Search for the cell housing the specified text and yield its [x, y] center coordinate. 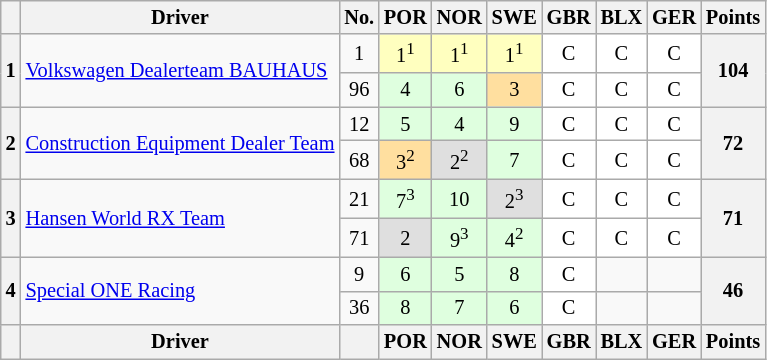
21 [359, 198]
72 [733, 144]
46 [733, 290]
104 [733, 70]
10 [460, 198]
68 [359, 160]
23 [514, 198]
Volkswagen Dealerteam BAUHAUS [180, 70]
93 [460, 238]
Hansen World RX Team [180, 218]
73 [406, 198]
36 [359, 308]
Special ONE Racing [180, 290]
32 [406, 160]
No. [359, 17]
96 [359, 90]
Construction Equipment Dealer Team [180, 144]
22 [460, 160]
12 [359, 124]
42 [514, 238]
